Locate the cell with the specified text and output its [x, y] center coordinate. 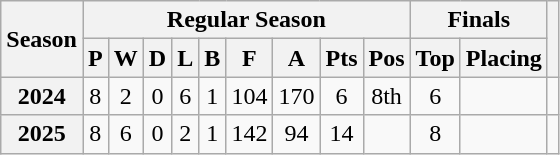
F [250, 58]
Pts [342, 58]
2024 [42, 96]
A [296, 58]
Regular Season [246, 20]
94 [296, 134]
B [212, 58]
P [95, 58]
142 [250, 134]
Placing [504, 58]
Top [435, 58]
Finals [478, 20]
Pos [386, 58]
2025 [42, 134]
L [186, 58]
104 [250, 96]
D [157, 58]
W [126, 58]
Season [42, 39]
8th [386, 96]
14 [342, 134]
170 [296, 96]
